For the text-containing cell, return its midpoint in (x, y) coordinate format. 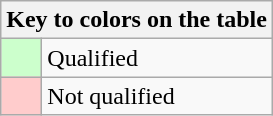
Qualified (158, 58)
Key to colors on the table (137, 20)
Not qualified (158, 96)
